Identify which cell holds the provided text, then report its [X, Y] central coordinate. 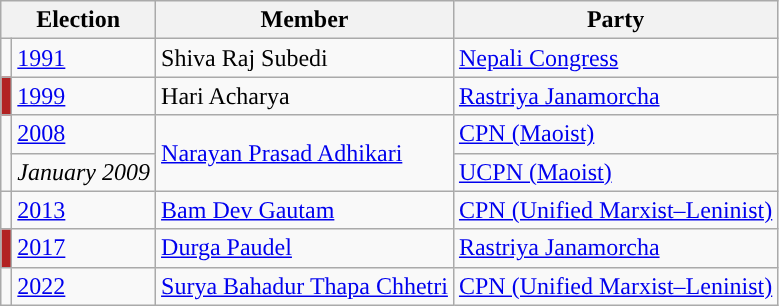
2013 [84, 210]
Narayan Prasad Adhikari [305, 153]
CPN (Maoist) [615, 134]
Shiva Raj Subedi [305, 58]
2017 [84, 248]
Election [78, 20]
UCPN (Maoist) [615, 172]
Bam Dev Gautam [305, 210]
Hari Acharya [305, 96]
Party [615, 20]
Durga Paudel [305, 248]
2022 [84, 286]
Member [305, 20]
1991 [84, 58]
Surya Bahadur Thapa Chhetri [305, 286]
Nepali Congress [615, 58]
1999 [84, 96]
January 2009 [84, 172]
2008 [84, 134]
